Output the [x, y] coordinate of the center of the cell containing the given text.  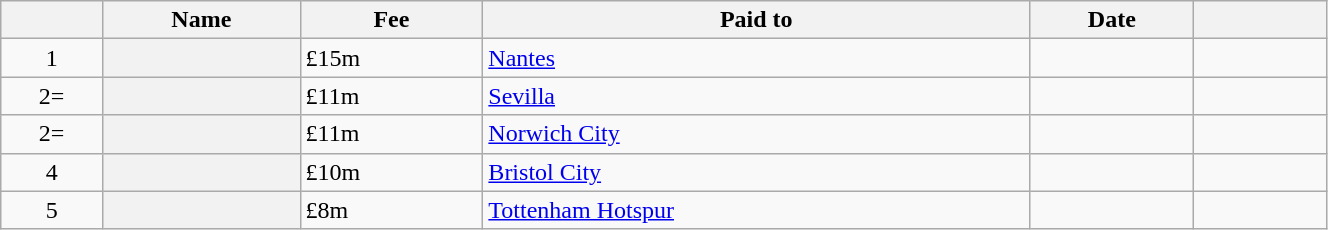
1 [52, 58]
£15m [392, 58]
£10m [392, 172]
Date [1112, 20]
Name [202, 20]
4 [52, 172]
Norwich City [756, 134]
Sevilla [756, 96]
Bristol City [756, 172]
Tottenham Hotspur [756, 210]
Nantes [756, 58]
5 [52, 210]
Fee [392, 20]
£8m [392, 210]
Paid to [756, 20]
